Provide the (x, y) coordinate of the cell's center where the given text is located.  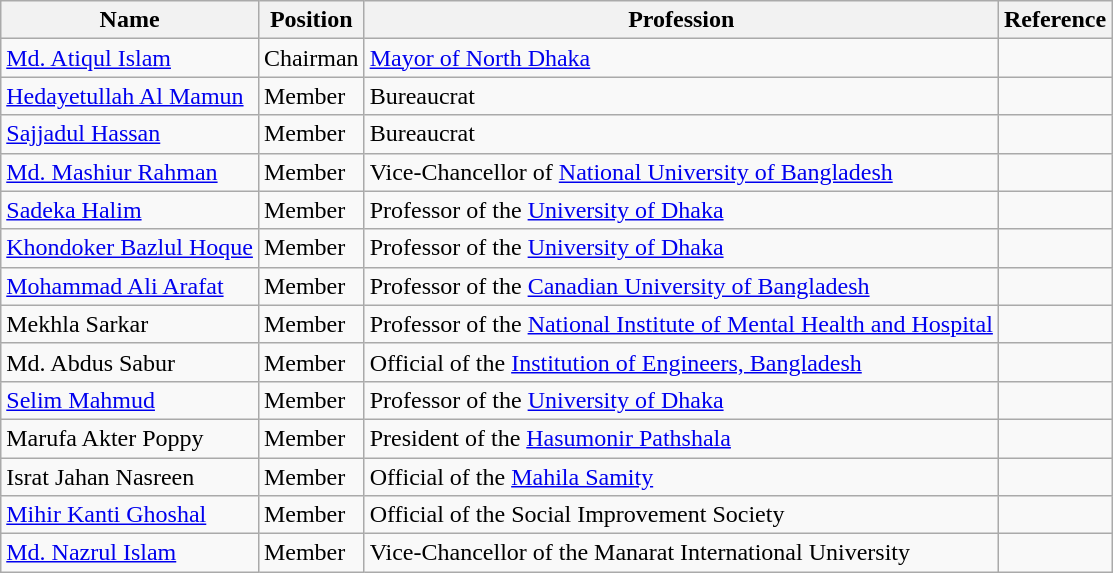
Vice-Chancellor of the Manarat International University (681, 553)
Mohammad Ali Arafat (130, 286)
Mekhla Sarkar (130, 324)
Sadeka Halim (130, 210)
Marufa Akter Poppy (130, 438)
Official of the Institution of Engineers, Bangladesh (681, 362)
Position (311, 20)
Khondoker Bazlul Hoque (130, 248)
Md. Atiqul Islam (130, 58)
President of the Hasumonir Pathshala (681, 438)
Md. Abdus Sabur (130, 362)
Israt Jahan Nasreen (130, 477)
Professor of the Canadian University of Bangladesh (681, 286)
Selim Mahmud (130, 400)
Sajjadul Hassan (130, 134)
Name (130, 20)
Mihir Kanti Ghoshal (130, 515)
Md. Mashiur Rahman (130, 172)
Reference (1054, 20)
Official of the Mahila Samity (681, 477)
Official of the Social Improvement Society (681, 515)
Chairman (311, 58)
Vice-Chancellor of National University of Bangladesh (681, 172)
Profession (681, 20)
Md. Nazrul Islam (130, 553)
Hedayetullah Al Mamun (130, 96)
Mayor of North Dhaka (681, 58)
Professor of the National Institute of Mental Health and Hospital (681, 324)
